Output the [x, y] coordinate of the center of the cell containing the given text.  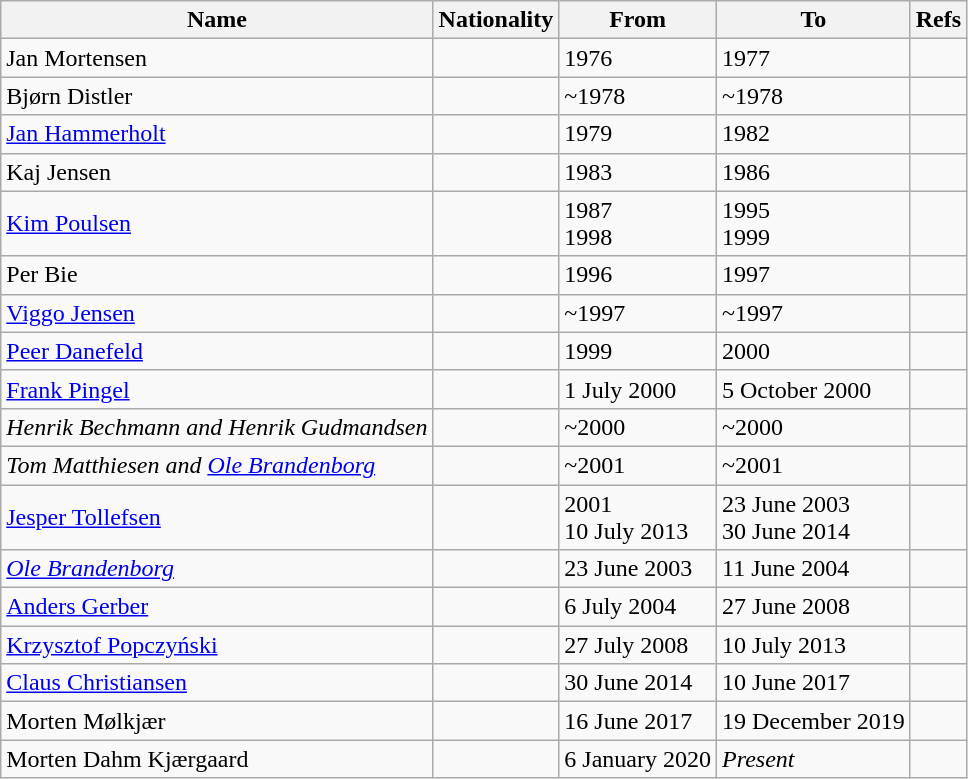
1996 [638, 275]
6 January 2020 [638, 759]
1976 [638, 58]
Nationality [496, 20]
Claus Christiansen [217, 683]
Kaj Jensen [217, 172]
To [814, 20]
23 June 2003 [638, 569]
6 July 2004 [638, 607]
1977 [814, 58]
Krzysztof Popczyński [217, 645]
Frank Pingel [217, 389]
Morten Dahm Kjærgaard [217, 759]
Per Bie [217, 275]
200110 July 2013 [638, 516]
19951999 [814, 224]
10 June 2017 [814, 683]
1 July 2000 [638, 389]
27 July 2008 [638, 645]
1983 [638, 172]
Jan Hammerholt [217, 134]
11 June 2004 [814, 569]
Jesper Tollefsen [217, 516]
Henrik Bechmann and Henrik Gudmandsen [217, 427]
5 October 2000 [814, 389]
16 June 2017 [638, 721]
Name [217, 20]
2000 [814, 351]
1999 [638, 351]
Present [814, 759]
Refs [938, 20]
Anders Gerber [217, 607]
19 December 2019 [814, 721]
Tom Matthiesen and Ole Brandenborg [217, 465]
1979 [638, 134]
Bjørn Distler [217, 96]
From [638, 20]
Jan Mortensen [217, 58]
Morten Mølkjær [217, 721]
1997 [814, 275]
Peer Danefeld [217, 351]
23 June 200330 June 2014 [814, 516]
10 July 2013 [814, 645]
1982 [814, 134]
19871998 [638, 224]
Viggo Jensen [217, 313]
1986 [814, 172]
Ole Brandenborg [217, 569]
30 June 2014 [638, 683]
27 June 2008 [814, 607]
Kim Poulsen [217, 224]
